Identify which cell holds the provided text, then report its [x, y] central coordinate. 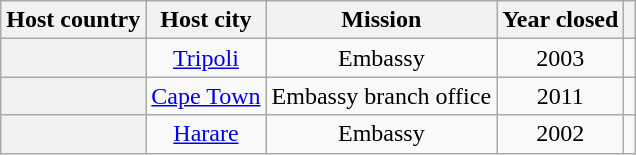
Year closed [560, 20]
2011 [560, 96]
2002 [560, 134]
Cape Town [206, 96]
Mission [382, 20]
Host city [206, 20]
2003 [560, 58]
Host country [74, 20]
Tripoli [206, 58]
Harare [206, 134]
Embassy branch office [382, 96]
